Scan for the cell matching the given text and deliver its [x, y] coordinate at center. 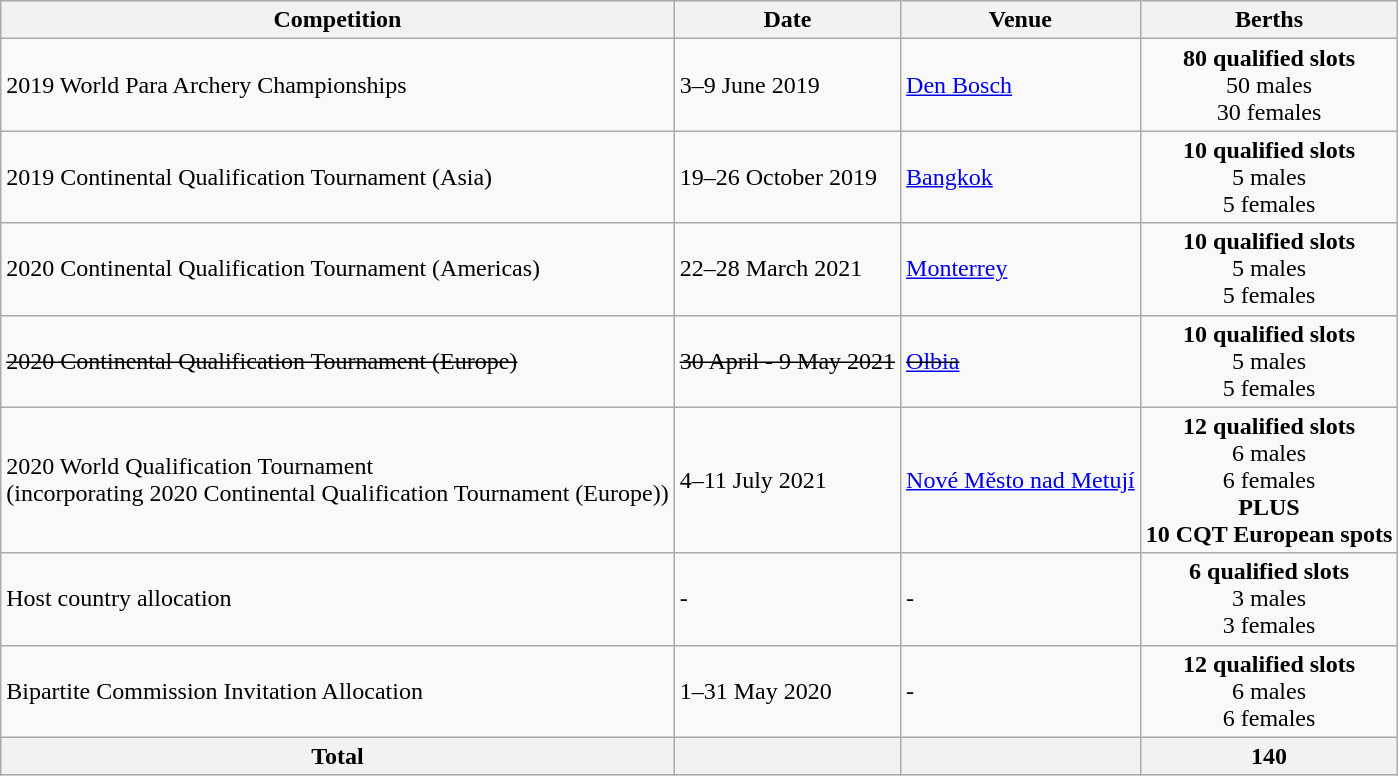
Bangkok [1021, 177]
80 qualified slots 50 males 30 females [1269, 85]
140 [1269, 756]
Bipartite Commission Invitation Allocation [338, 691]
Den Bosch [1021, 85]
30 April - 9 May 2021 [787, 361]
Nové Město nad Metují [1021, 480]
22–28 March 2021 [787, 269]
Monterrey [1021, 269]
12 qualified slots 6 males 6 females PLUS10 CQT European spots [1269, 480]
Date [787, 20]
Olbia [1021, 361]
2019 Continental Qualification Tournament (Asia) [338, 177]
Competition [338, 20]
Berths [1269, 20]
2020 Continental Qualification Tournament (Europe) [338, 361]
Venue [1021, 20]
4–11 July 2021 [787, 480]
2019 World Para Archery Championships [338, 85]
1–31 May 2020 [787, 691]
6 qualified slots 3 males 3 females [1269, 599]
2020 Continental Qualification Tournament (Americas) [338, 269]
Total [338, 756]
3–9 June 2019 [787, 85]
Host country allocation [338, 599]
12 qualified slots 6 males 6 females [1269, 691]
2020 World Qualification Tournament(incorporating 2020 Continental Qualification Tournament (Europe)) [338, 480]
19–26 October 2019 [787, 177]
